Determine the [X, Y] coordinate at the center of the cell enclosing the given text.  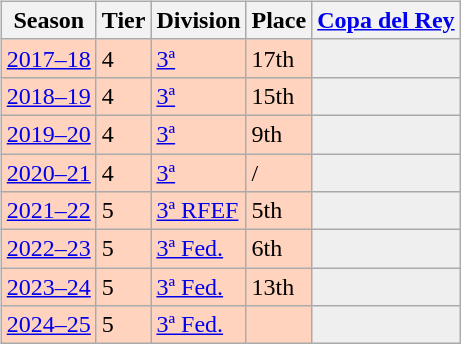
Copa del Rey [386, 20]
2018–19 [48, 96]
2024–25 [48, 325]
17th [279, 58]
2017–18 [48, 58]
/ [279, 173]
2020–21 [48, 173]
6th [279, 249]
Place [279, 20]
15th [279, 96]
2021–22 [48, 211]
9th [279, 134]
Season [48, 20]
Tier [124, 20]
Division [198, 20]
5th [279, 211]
3ª RFEF [198, 211]
2019–20 [48, 134]
2023–24 [48, 287]
2022–23 [48, 249]
13th [279, 287]
